Provide the [x, y] coordinate of the cell's center where the given text is located.  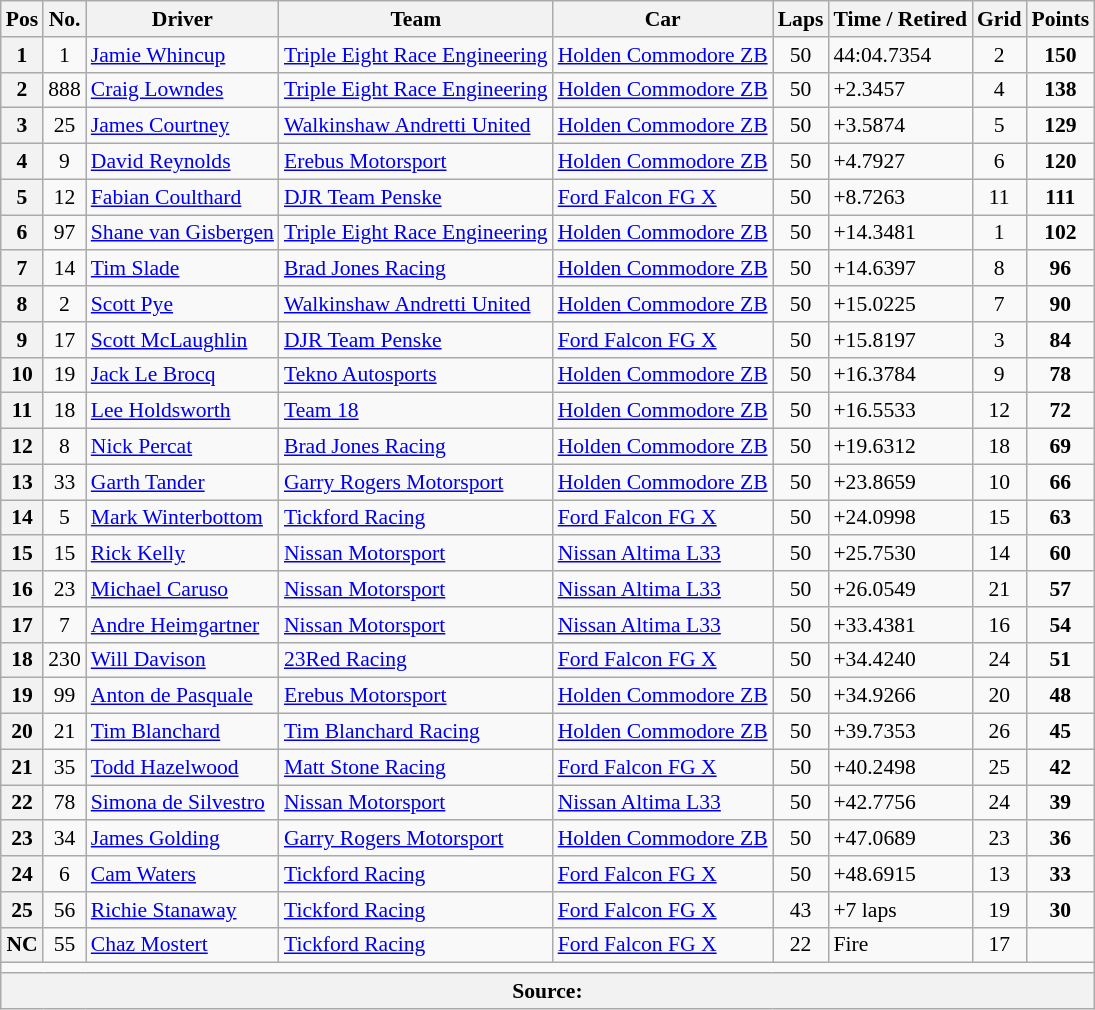
45 [1061, 732]
Car [663, 19]
+24.0998 [900, 518]
Chaz Mostert [182, 945]
Todd Hazelwood [182, 767]
+23.8659 [900, 482]
Grid [1000, 19]
Source: [548, 991]
+39.7353 [900, 732]
+2.3457 [900, 90]
Shane van Gisbergen [182, 233]
Tekno Autosports [416, 375]
30 [1061, 910]
Fire [900, 945]
230 [64, 660]
+16.5533 [900, 411]
Simona de Silvestro [182, 803]
60 [1061, 554]
44:04.7354 [900, 55]
Jack Le Brocq [182, 375]
23Red Racing [416, 660]
Nick Percat [182, 447]
54 [1061, 625]
+25.7530 [900, 554]
+8.7263 [900, 197]
+26.0549 [900, 589]
Tim Blanchard Racing [416, 732]
+7 laps [900, 910]
Fabian Coulthard [182, 197]
+47.0689 [900, 839]
36 [1061, 839]
Cam Waters [182, 874]
Time / Retired [900, 19]
48 [1061, 696]
63 [1061, 518]
Tim Blanchard [182, 732]
Craig Lowndes [182, 90]
+15.0225 [900, 304]
Anton de Pasquale [182, 696]
96 [1061, 269]
No. [64, 19]
102 [1061, 233]
69 [1061, 447]
David Reynolds [182, 162]
Garth Tander [182, 482]
Points [1061, 19]
Pos [22, 19]
Tim Slade [182, 269]
138 [1061, 90]
35 [64, 767]
56 [64, 910]
72 [1061, 411]
42 [1061, 767]
99 [64, 696]
Scott Pye [182, 304]
97 [64, 233]
+34.4240 [900, 660]
James Golding [182, 839]
43 [801, 910]
55 [64, 945]
888 [64, 90]
James Courtney [182, 126]
Michael Caruso [182, 589]
150 [1061, 55]
Andre Heimgartner [182, 625]
57 [1061, 589]
Driver [182, 19]
+42.7756 [900, 803]
26 [1000, 732]
111 [1061, 197]
129 [1061, 126]
+48.6915 [900, 874]
Team 18 [416, 411]
66 [1061, 482]
Team [416, 19]
Rick Kelly [182, 554]
NC [22, 945]
34 [64, 839]
+40.2498 [900, 767]
+19.6312 [900, 447]
39 [1061, 803]
+15.8197 [900, 340]
+3.5874 [900, 126]
+16.3784 [900, 375]
Will Davison [182, 660]
+33.4381 [900, 625]
Lee Holdsworth [182, 411]
120 [1061, 162]
84 [1061, 340]
+14.6397 [900, 269]
51 [1061, 660]
+14.3481 [900, 233]
+4.7927 [900, 162]
Matt Stone Racing [416, 767]
Mark Winterbottom [182, 518]
Laps [801, 19]
Scott McLaughlin [182, 340]
Richie Stanaway [182, 910]
+34.9266 [900, 696]
Jamie Whincup [182, 55]
90 [1061, 304]
